Provide the [X, Y] coordinate of the cell's center where the given text is located.  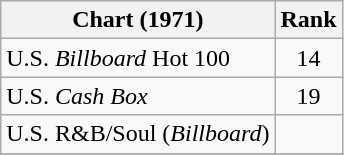
Chart (1971) [138, 20]
Rank [308, 20]
U.S. R&B/Soul (Billboard) [138, 134]
19 [308, 96]
U.S. Billboard Hot 100 [138, 58]
14 [308, 58]
U.S. Cash Box [138, 96]
